Find where the given text appears and provide that cell's center as (x, y) coordinate. 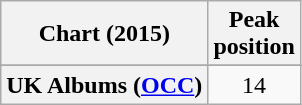
Peakposition (254, 34)
Chart (2015) (104, 34)
14 (254, 85)
UK Albums (OCC) (104, 85)
